Determine the [X, Y] coordinate at the center of the cell enclosing the given text.  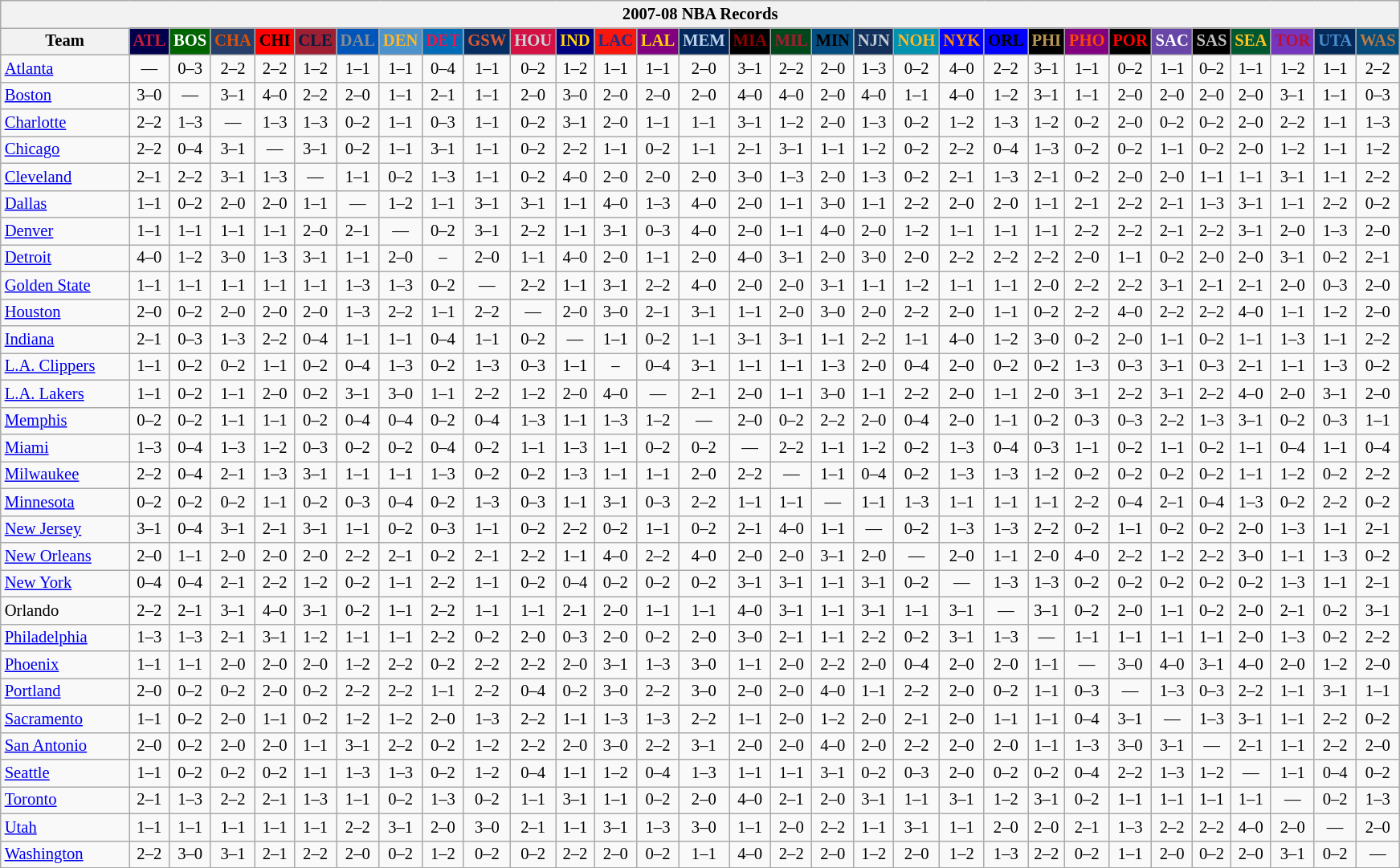
POR [1129, 41]
LAC [615, 41]
CLE [315, 41]
SAS [1212, 41]
Portland [65, 691]
San Antonio [65, 746]
SEA [1251, 41]
Sacramento [65, 719]
Boston [65, 96]
Miami [65, 447]
Indiana [65, 340]
CHI [275, 41]
NJN [874, 41]
L.A. Lakers [65, 393]
L.A. Clippers [65, 366]
LAL [658, 41]
MIN [833, 41]
PHO [1087, 41]
Minnesota [65, 502]
Seattle [65, 773]
Houston [65, 312]
New Jersey [65, 529]
Toronto [65, 800]
NOH [917, 41]
NYK [961, 41]
PHI [1047, 41]
2007-08 NBA Records [700, 14]
Denver [65, 230]
Chicago [65, 149]
Team [65, 41]
Cleveland [65, 177]
UTA [1335, 41]
Dallas [65, 204]
MIL [792, 41]
Milwaukee [65, 475]
GSW [487, 41]
CHA [233, 41]
DEN [400, 41]
ORL [1006, 41]
MEM [704, 41]
New York [65, 583]
TOR [1292, 41]
Golden State [65, 285]
WAS [1378, 41]
DAL [358, 41]
Charlotte [65, 123]
MIA [750, 41]
ATL [149, 41]
Orlando [65, 610]
BOS [190, 41]
SAC [1173, 41]
Atlanta [65, 68]
DET [443, 41]
Detroit [65, 258]
Washington [65, 854]
New Orleans [65, 556]
IND [575, 41]
Phoenix [65, 664]
HOU [533, 41]
Memphis [65, 421]
Philadelphia [65, 638]
Utah [65, 827]
